Return the [x, y] coordinate for the center point of the cell that contains the specified text.  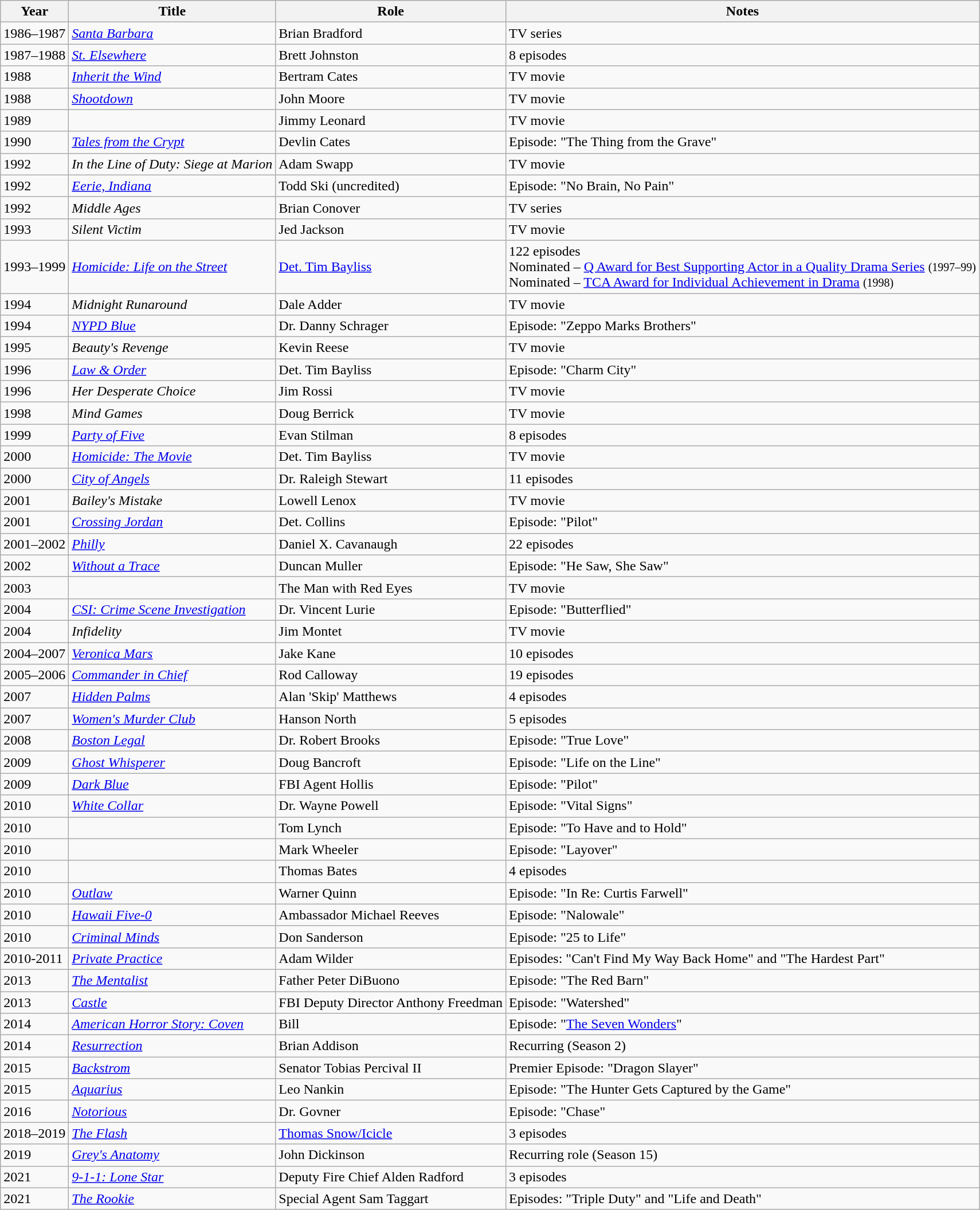
Shootdown [172, 99]
22 episodes [742, 544]
Dr. Wayne Powell [391, 806]
Silent Victim [172, 229]
Dark Blue [172, 784]
Party of Five [172, 435]
Special Agent Sam Taggart [391, 1199]
Mark Wheeler [391, 849]
1987–1988 [34, 55]
Ambassador Michael Reeves [391, 915]
Homicide: Life on the Street [172, 267]
19 episodes [742, 675]
Backstrom [172, 1068]
Aquarius [172, 1090]
In the Line of Duty: Siege at Marion [172, 164]
Resurrection [172, 1046]
Santa Barbara [172, 33]
Brian Bradford [391, 33]
Without a Trace [172, 566]
Episode: "Charm City" [742, 370]
9-1-1: Lone Star [172, 1177]
Recurring role (Season 15) [742, 1155]
Doug Berrick [391, 413]
11 episodes [742, 479]
Law & Order [172, 370]
The Flash [172, 1133]
Alan 'Skip' Matthews [391, 697]
Father Peter DiBuono [391, 980]
Lowell Lenox [391, 500]
Episode: "Life on the Line" [742, 762]
Dr. Danny Schrager [391, 326]
Criminal Minds [172, 937]
Dr. Robert Brooks [391, 741]
Dale Adder [391, 304]
Notes [742, 11]
Outlaw [172, 893]
Women's Murder Club [172, 719]
Bertram Cates [391, 77]
Beauty's Revenge [172, 348]
Tales from the Crypt [172, 142]
Adam Swapp [391, 164]
2010-2011 [34, 958]
Role [391, 11]
City of Angels [172, 479]
5 episodes [742, 719]
Jed Jackson [391, 229]
2001–2002 [34, 544]
1989 [34, 120]
Episode: "He Saw, She Saw" [742, 566]
Inherit the Wind [172, 77]
John Moore [391, 99]
Kevin Reese [391, 348]
Adam Wilder [391, 958]
Todd Ski (uncredited) [391, 186]
Hidden Palms [172, 697]
FBI Deputy Director Anthony Freedman [391, 1003]
Episode: "In Re: Curtis Farwell" [742, 893]
1998 [34, 413]
2004–2007 [34, 653]
Jim Montet [391, 631]
White Collar [172, 806]
Episode: "True Love" [742, 741]
Hawaii Five-0 [172, 915]
Episode: "Layover" [742, 849]
1999 [34, 435]
Infidelity [172, 631]
2002 [34, 566]
10 episodes [742, 653]
Episode: "No Brain, No Pain" [742, 186]
Devlin Cates [391, 142]
Title [172, 11]
Det. Collins [391, 522]
Episode: "Nalowale" [742, 915]
Leo Nankin [391, 1090]
Daniel X. Cavanaugh [391, 544]
Boston Legal [172, 741]
1990 [34, 142]
Jim Rossi [391, 391]
Episode: "The Thing from the Grave" [742, 142]
Bailey's Mistake [172, 500]
Middle Ages [172, 207]
Episode: "Watershed" [742, 1003]
Episode: "To Have and to Hold" [742, 828]
Brian Conover [391, 207]
Her Desperate Choice [172, 391]
Rod Calloway [391, 675]
Warner Quinn [391, 893]
Episodes: "Can't Find My Way Back Home" and "The Hardest Part" [742, 958]
Eerie, Indiana [172, 186]
Brian Addison [391, 1046]
Episode: "Vital Signs" [742, 806]
Duncan Muller [391, 566]
2016 [34, 1111]
Philly [172, 544]
Episode: "The Red Barn" [742, 980]
Commander in Chief [172, 675]
Thomas Snow/Icicle [391, 1133]
Deputy Fire Chief Alden Radford [391, 1177]
1993 [34, 229]
Recurring (Season 2) [742, 1046]
2018–2019 [34, 1133]
Don Sanderson [391, 937]
Evan Stilman [391, 435]
Hanson North [391, 719]
Grey's Anatomy [172, 1155]
Dr. Vincent Lurie [391, 609]
Premier Episode: "Dragon Slayer" [742, 1068]
Jimmy Leonard [391, 120]
2008 [34, 741]
Castle [172, 1003]
Senator Tobias Percival II [391, 1068]
Doug Bancroft [391, 762]
2005–2006 [34, 675]
The Man with Red Eyes [391, 588]
St. Elsewhere [172, 55]
Episode: "25 to Life" [742, 937]
Episode: "Chase" [742, 1111]
2019 [34, 1155]
Mind Games [172, 413]
1986–1987 [34, 33]
Episodes: "Triple Duty" and "Life and Death" [742, 1199]
Private Practice [172, 958]
Episode: "Zeppo Marks Brothers" [742, 326]
Episode: "Butterflied" [742, 609]
Jake Kane [391, 653]
2003 [34, 588]
Brett Johnston [391, 55]
American Horror Story: Coven [172, 1024]
Episode: "The Seven Wonders" [742, 1024]
Tom Lynch [391, 828]
Homicide: The Movie [172, 457]
Thomas Bates [391, 871]
The Mentalist [172, 980]
The Rookie [172, 1199]
Dr. Raleigh Stewart [391, 479]
Year [34, 11]
Episode: "The Hunter Gets Captured by the Game" [742, 1090]
Dr. Govner [391, 1111]
FBI Agent Hollis [391, 784]
1993–1999 [34, 267]
NYPD Blue [172, 326]
Bill [391, 1024]
Crossing Jordan [172, 522]
CSI: Crime Scene Investigation [172, 609]
Midnight Runaround [172, 304]
Ghost Whisperer [172, 762]
John Dickinson [391, 1155]
Veronica Mars [172, 653]
1995 [34, 348]
Notorious [172, 1111]
